From the cell containing the given text, extract its center point as [X, Y] coordinate. 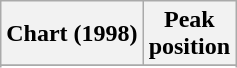
Chart (1998) [72, 34]
Peakposition [189, 34]
